Search for the cell housing the specified text and yield its (X, Y) center coordinate. 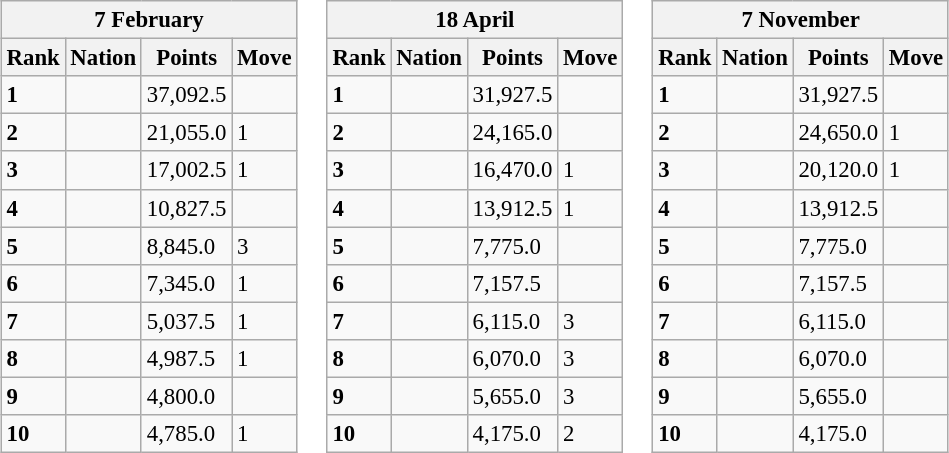
4,785.0 (186, 434)
7,345.0 (186, 283)
4,987.5 (186, 358)
20,120.0 (838, 170)
24,650.0 (838, 133)
7 November (801, 20)
37,092.5 (186, 95)
10,827.5 (186, 208)
21,055.0 (186, 133)
8,845.0 (186, 246)
7 February (149, 20)
18 April (475, 20)
24,165.0 (512, 133)
5,037.5 (186, 321)
4,800.0 (186, 396)
16,470.0 (512, 170)
17,002.5 (186, 170)
